Locate the cell with the specified text and output its [X, Y] center coordinate. 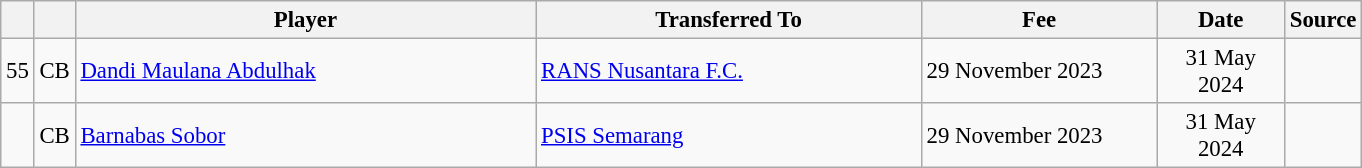
Date [1221, 20]
Player [306, 20]
Dandi Maulana Abdulhak [306, 72]
Barnabas Sobor [306, 136]
Transferred To [729, 20]
PSIS Semarang [729, 136]
Fee [1039, 20]
Source [1322, 20]
RANS Nusantara F.C. [729, 72]
55 [18, 72]
